Provide the (x, y) coordinate of the cell's center where the given text is located.  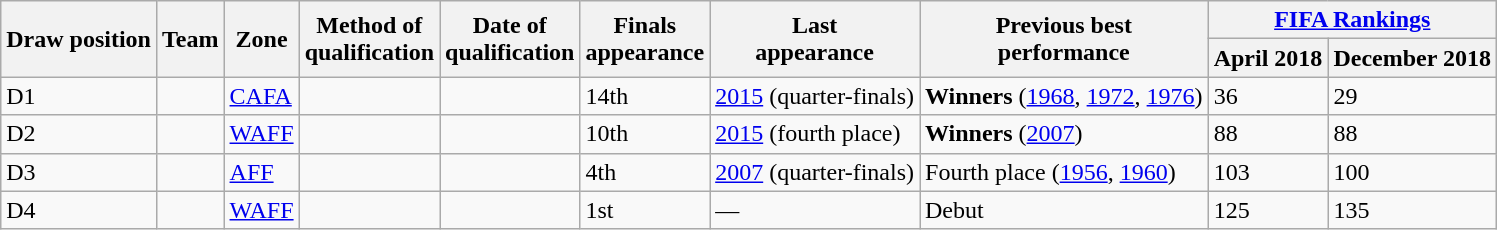
D2 (79, 134)
1st (645, 210)
36 (1268, 96)
Method ofqualification (369, 39)
— (815, 210)
125 (1268, 210)
Fourth place (1956, 1960) (1064, 172)
April 2018 (1268, 58)
135 (1412, 210)
CAFA (262, 96)
December 2018 (1412, 58)
Team (190, 39)
29 (1412, 96)
100 (1412, 172)
Winners (1968, 1972, 1976) (1064, 96)
10th (645, 134)
14th (645, 96)
103 (1268, 172)
D3 (79, 172)
Zone (262, 39)
2015 (fourth place) (815, 134)
2007 (quarter-finals) (815, 172)
D1 (79, 96)
Winners (2007) (1064, 134)
FIFA Rankings (1352, 20)
Draw position (79, 39)
2015 (quarter-finals) (815, 96)
Date ofqualification (510, 39)
4th (645, 172)
Finalsappearance (645, 39)
D4 (79, 210)
Lastappearance (815, 39)
Previous bestperformance (1064, 39)
AFF (262, 172)
Debut (1064, 210)
